Capture the cell that displays the provided text and extract its (x, y) central coordinate. 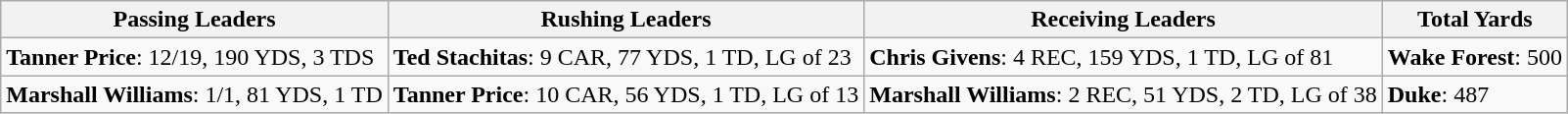
Tanner Price: 10 CAR, 56 YDS, 1 TD, LG of 13 (625, 94)
Wake Forest: 500 (1474, 57)
Chris Givens: 4 REC, 159 YDS, 1 TD, LG of 81 (1124, 57)
Total Yards (1474, 20)
Marshall Williams: 2 REC, 51 YDS, 2 TD, LG of 38 (1124, 94)
Receiving Leaders (1124, 20)
Marshall Williams: 1/1, 81 YDS, 1 TD (195, 94)
Tanner Price: 12/19, 190 YDS, 3 TDS (195, 57)
Passing Leaders (195, 20)
Duke: 487 (1474, 94)
Rushing Leaders (625, 20)
Ted Stachitas: 9 CAR, 77 YDS, 1 TD, LG of 23 (625, 57)
